Return (x, y) of the center of cell containing provided text 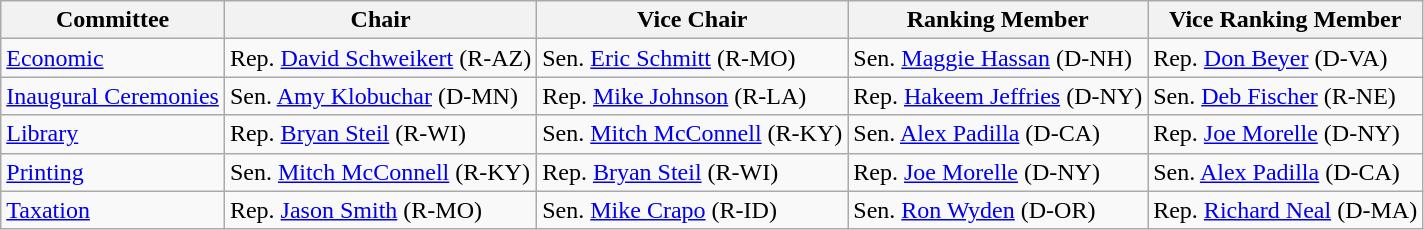
Vice Chair (692, 20)
Inaugural Ceremonies (113, 96)
Rep. Richard Neal (D-MA) (1286, 210)
Sen. Mike Crapo (R-ID) (692, 210)
Vice Ranking Member (1286, 20)
Taxation (113, 210)
Rep. Mike Johnson (R-LA) (692, 96)
Library (113, 134)
Rep. Jason Smith (R-MO) (380, 210)
Committee (113, 20)
Rep. Don Beyer (D-VA) (1286, 58)
Sen. Eric Schmitt (R-MO) (692, 58)
Sen. Amy Klobuchar (D-MN) (380, 96)
Ranking Member (998, 20)
Rep. David Schweikert (R-AZ) (380, 58)
Printing (113, 172)
Rep. Hakeem Jeffries (D-NY) (998, 96)
Economic (113, 58)
Sen. Deb Fischer (R-NE) (1286, 96)
Chair (380, 20)
Sen. Ron Wyden (D-OR) (998, 210)
Sen. Maggie Hassan (D-NH) (998, 58)
